Determine the (X, Y) coordinate at the center of the cell enclosing the given text.  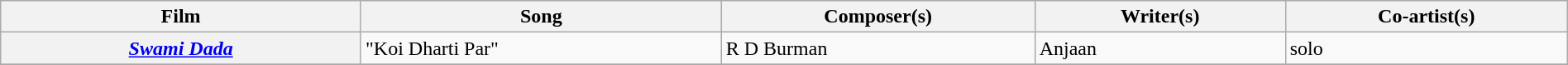
Writer(s) (1159, 17)
Composer(s) (878, 17)
Anjaan (1159, 48)
"Koi Dharti Par" (541, 48)
solo (1426, 48)
Co-artist(s) (1426, 17)
Film (181, 17)
Song (541, 17)
R D Burman (878, 48)
Swami Dada (181, 48)
